Return the (X, Y) coordinate for the center point of the cell that contains the specified text.  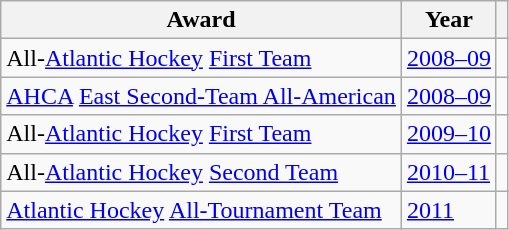
AHCA East Second-Team All-American (202, 96)
All-Atlantic Hockey Second Team (202, 172)
2010–11 (448, 172)
2011 (448, 210)
Year (448, 20)
Award (202, 20)
Atlantic Hockey All-Tournament Team (202, 210)
2009–10 (448, 134)
